Detect which cell encompasses the target text, then output its [X, Y] center coordinate. 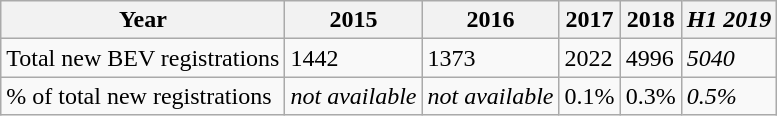
5040 [729, 58]
0.3% [650, 96]
2016 [490, 20]
H1 2019 [729, 20]
0.5% [729, 96]
Year [143, 20]
2017 [590, 20]
Total new BEV registrations [143, 58]
2022 [590, 58]
1442 [354, 58]
1373 [490, 58]
0.1% [590, 96]
2015 [354, 20]
% of total new registrations [143, 96]
2018 [650, 20]
4996 [650, 58]
